Detect which cell encompasses the target text, then output its (X, Y) center coordinate. 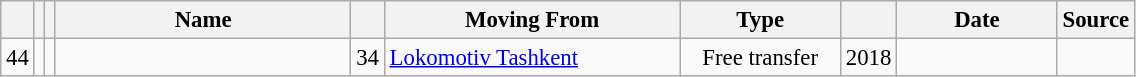
2018 (868, 58)
Lokomotiv Tashkent (532, 58)
44 (18, 58)
Free transfer (760, 58)
Moving From (532, 20)
Source (1096, 20)
34 (368, 58)
Name (203, 20)
Date (978, 20)
Type (760, 20)
